Capture the cell that displays the provided text and extract its [X, Y] central coordinate. 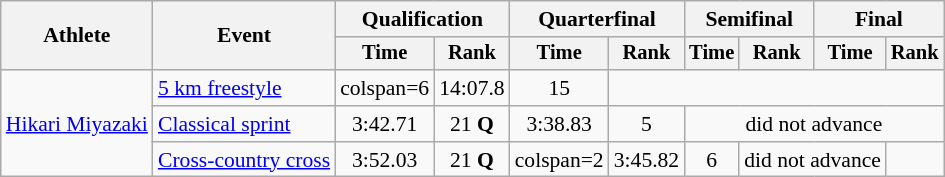
colspan=6 [384, 88]
15 [560, 88]
Classical sprint [244, 124]
Athlete [77, 36]
Quarterfinal [598, 19]
5 [646, 124]
Final [878, 19]
5 km freestyle [244, 88]
3:42.71 [384, 124]
Semifinal [749, 19]
3:38.83 [560, 124]
Qualification [422, 19]
Event [244, 36]
14:07.8 [472, 88]
Hikari Miyazaki [77, 124]
did not advance [814, 124]
21 Q [472, 124]
